Detect which cell encompasses the target text, then output its [X, Y] center coordinate. 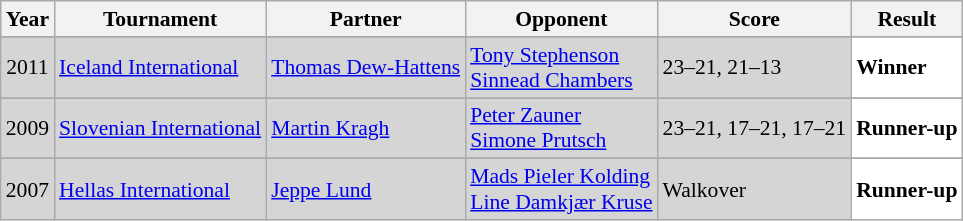
Score [755, 19]
Peter Zauner Simone Prutsch [561, 128]
Winner [906, 68]
Hellas International [160, 190]
Walkover [755, 190]
Mads Pieler Kolding Line Damkjær Kruse [561, 190]
Tournament [160, 19]
2009 [28, 128]
Year [28, 19]
Slovenian International [160, 128]
Thomas Dew-Hattens [366, 68]
Result [906, 19]
2007 [28, 190]
Iceland International [160, 68]
Partner [366, 19]
Opponent [561, 19]
Martin Kragh [366, 128]
Jeppe Lund [366, 190]
23–21, 17–21, 17–21 [755, 128]
23–21, 21–13 [755, 68]
Tony Stephenson Sinnead Chambers [561, 68]
2011 [28, 68]
